Search for the cell housing the specified text and yield its (x, y) center coordinate. 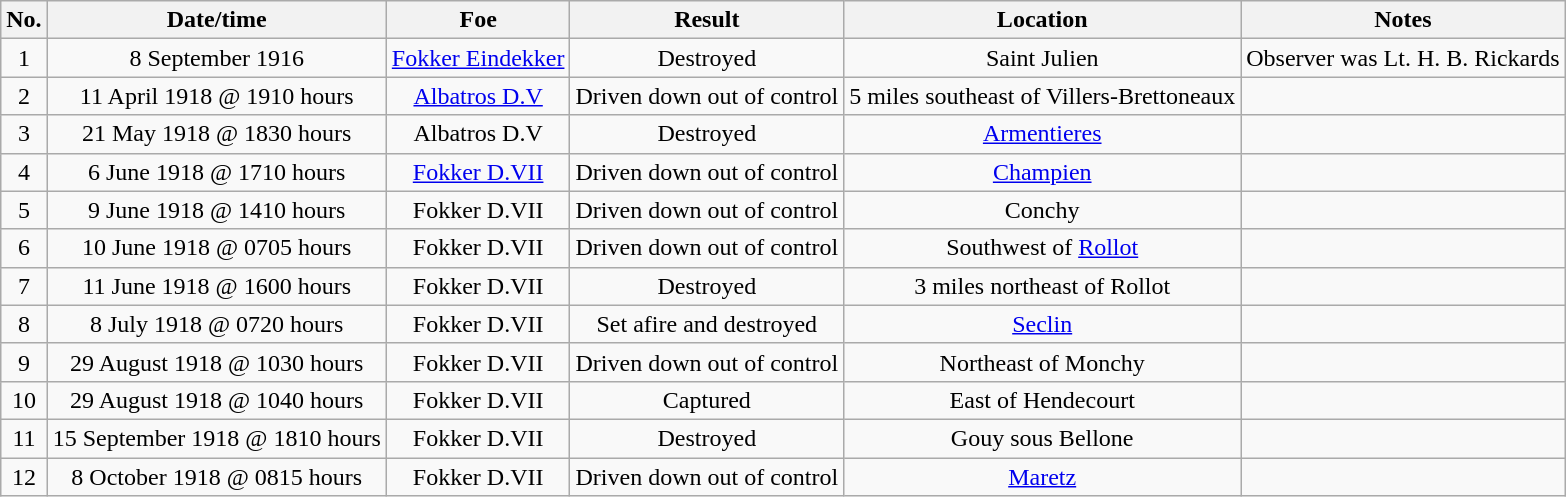
Fokker Eindekker (478, 58)
Observer was Lt. H. B. Rickards (1403, 58)
9 June 1918 @ 1410 hours (216, 210)
6 June 1918 @ 1710 hours (216, 172)
Southwest of Rollot (1042, 248)
4 (24, 172)
5 miles southeast of Villers-Brettoneaux (1042, 96)
1 (24, 58)
Notes (1403, 20)
Set afire and destroyed (707, 324)
11 (24, 438)
Maretz (1042, 477)
Date/time (216, 20)
Result (707, 20)
6 (24, 248)
Gouy sous Bellone (1042, 438)
8 September 1916 (216, 58)
10 June 1918 @ 0705 hours (216, 248)
29 August 1918 @ 1030 hours (216, 362)
8 October 1918 @ 0815 hours (216, 477)
Captured (707, 400)
2 (24, 96)
Seclin (1042, 324)
8 July 1918 @ 0720 hours (216, 324)
3 miles northeast of Rollot (1042, 286)
Foe (478, 20)
9 (24, 362)
Armentieres (1042, 134)
29 August 1918 @ 1040 hours (216, 400)
7 (24, 286)
Location (1042, 20)
10 (24, 400)
11 April 1918 @ 1910 hours (216, 96)
Conchy (1042, 210)
Saint Julien (1042, 58)
15 September 1918 @ 1810 hours (216, 438)
Champien (1042, 172)
Northeast of Monchy (1042, 362)
12 (24, 477)
No. (24, 20)
8 (24, 324)
East of Hendecourt (1042, 400)
3 (24, 134)
21 May 1918 @ 1830 hours (216, 134)
11 June 1918 @ 1600 hours (216, 286)
5 (24, 210)
